Detect which cell encompasses the target text, then output its [x, y] center coordinate. 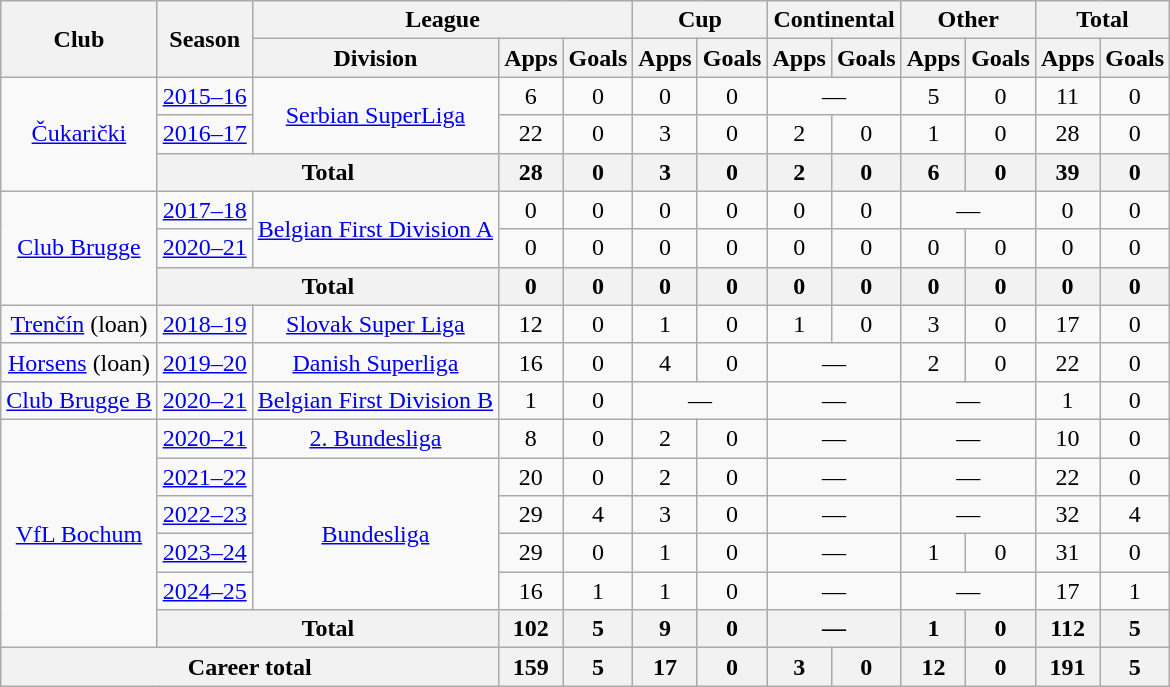
Club Brugge B [79, 400]
20 [531, 477]
2021–22 [204, 477]
11 [1067, 96]
2017–18 [204, 210]
Cup [700, 20]
2022–23 [204, 515]
2. Bundesliga [375, 438]
Čukarički [79, 134]
Bundesliga [375, 534]
8 [531, 438]
Continental [834, 20]
Club Brugge [79, 248]
2016–17 [204, 134]
39 [1067, 172]
2018–19 [204, 324]
Danish Superliga [375, 362]
2023–24 [204, 553]
112 [1067, 629]
10 [1067, 438]
Trenčín (loan) [79, 324]
Belgian First Division B [375, 400]
191 [1067, 667]
2015–16 [204, 96]
Season [204, 39]
Serbian SuperLiga [375, 115]
2024–25 [204, 591]
Slovak Super Liga [375, 324]
9 [665, 629]
Other [968, 20]
102 [531, 629]
31 [1067, 553]
Club [79, 39]
32 [1067, 515]
Belgian First Division A [375, 229]
2019–20 [204, 362]
Horsens (loan) [79, 362]
Career total [250, 667]
Division [375, 58]
159 [531, 667]
VfL Bochum [79, 533]
League [442, 20]
